Extract the (x, y) coordinate from the center of the cell holding the provided text.  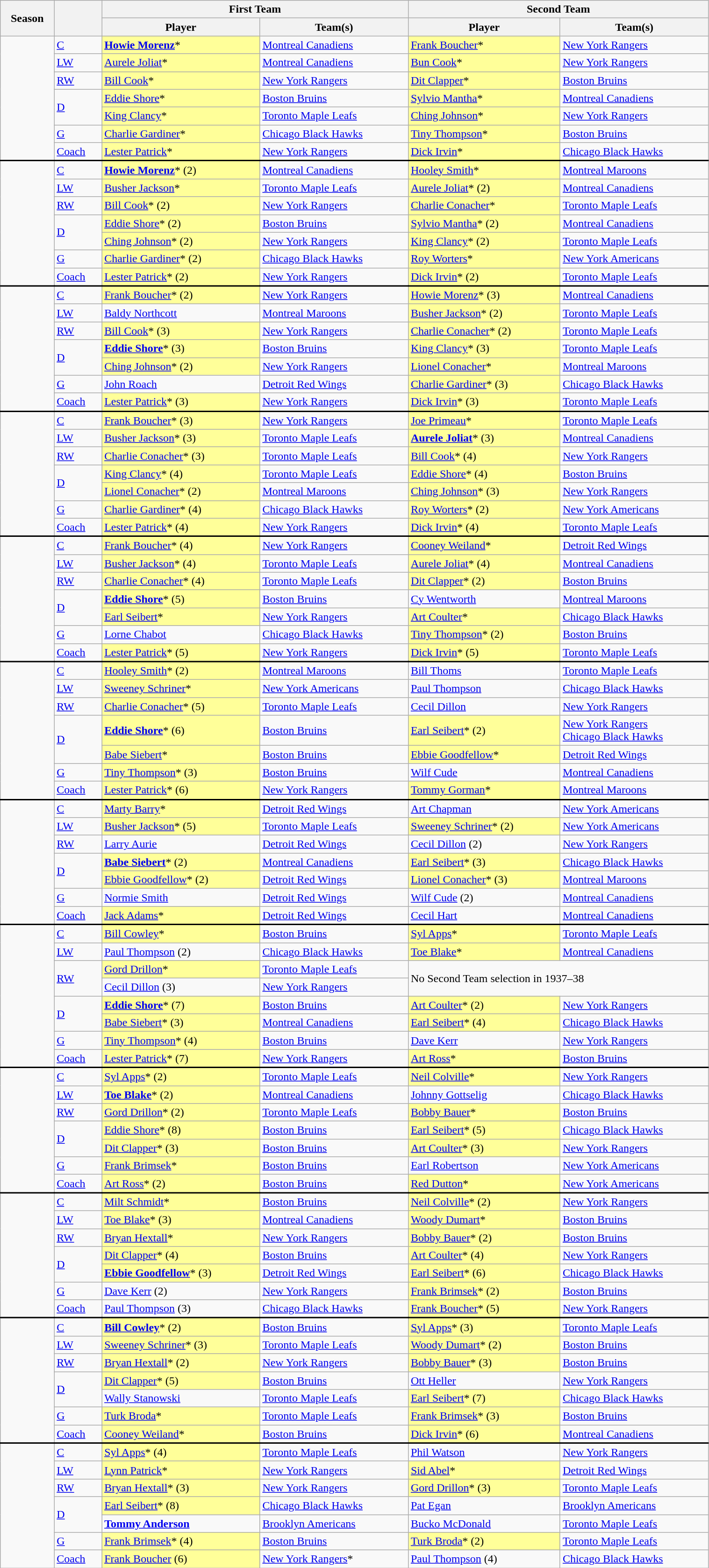
Ching Johnson* (3) (484, 492)
Syl Apps* (2) (181, 1076)
Ebbie Goodfellow* (484, 755)
Paul Thompson (484, 689)
Toe Blake* (3) (181, 1219)
First Team (255, 9)
Art Coulter* (484, 617)
Lynn Patrick* (181, 1470)
Dick Irvin* (484, 151)
Gord Drillon* (181, 969)
Jack Adams* (181, 916)
Busher Jackson* (5) (181, 827)
New York RangersChicago Black Hawks (634, 731)
Bobby Bauer* (3) (484, 1362)
Frank Boucher* (3) (181, 421)
Wally Stanowski (181, 1398)
Howie Morenz* (3) (484, 295)
Lionel Conacher* (484, 366)
Tiny Thompson* (2) (484, 634)
Eddie Shore* (5) (181, 599)
Charlie Conacher* (3) (181, 456)
John Roach (181, 384)
Busher Jackson* (2) (484, 313)
Gord Drillon* (2) (181, 1112)
Frank Brimsek* (4) (181, 1541)
Dit Clapper* (2) (484, 581)
Bucko McDonald (484, 1524)
Ott Heller (484, 1381)
New York Rangers* (334, 1559)
Art Coulter* (2) (484, 1005)
Baldy Northcott (181, 313)
Turk Broda* (2) (484, 1541)
Dit Clapper* (4) (181, 1255)
Art Coulter* (3) (484, 1148)
Joe Primeau* (484, 421)
Lorne Chabot (181, 634)
Lionel Conacher* (3) (484, 880)
Hooley Smith* (484, 170)
King Clancy* (181, 116)
Bill Cook* (2) (181, 206)
Bill Cowley* (2) (181, 1327)
Dick Irvin* (3) (484, 402)
Frank Brimsek* (3) (484, 1416)
Babe Siebert* (181, 755)
Ebbie Goodfellow* (2) (181, 880)
Frank Brimsek* (2) (484, 1291)
Aurele Joliat* (181, 63)
Lester Patrick* (7) (181, 1059)
King Clancy* (4) (181, 474)
Aurele Joliat* (3) (484, 438)
Busher Jackson* (3) (181, 438)
Sweeney Schriner* (181, 689)
Tiny Thompson* (4) (181, 1041)
Art Ross* (2) (181, 1184)
Toe Blake* (2) (181, 1095)
Charlie Conacher* (484, 206)
Bill Cook* (181, 80)
Syl Apps* (484, 934)
Babe Siebert* (3) (181, 1023)
Dick Irvin* (5) (484, 652)
Eddie Shore* (6) (181, 731)
Earl Robertson (484, 1166)
Frank Boucher* (5) (484, 1309)
Cecil Dillon (2) (484, 844)
Turk Broda* (181, 1416)
Dave Kerr (2) (181, 1291)
Bill Cowley* (181, 934)
Dave Kerr (484, 1041)
Busher Jackson* (181, 188)
Dit Clapper* (3) (181, 1148)
Eddie Shore* (8) (181, 1130)
Frank Brimsek* (181, 1166)
Eddie Shore* (7) (181, 1005)
Eddie Shore* (2) (181, 223)
Art Chapman (484, 808)
Charlie Conacher* (5) (181, 706)
Charlie Gardiner* (2) (181, 259)
Woody Dumart* (484, 1219)
Paul Thompson (3) (181, 1309)
Bobby Bauer* (2) (484, 1238)
Syl Apps* (3) (484, 1327)
Lester Patrick* (6) (181, 791)
Frank Boucher* (2) (181, 295)
Tommy Anderson (181, 1524)
Season (27, 18)
Lionel Conacher* (2) (181, 492)
Dit Clapper* (484, 80)
Earl Seibert* (3) (484, 862)
Syl Apps* (4) (181, 1452)
Cy Wentworth (484, 599)
Paul Thompson (2) (181, 952)
Earl Seibert* (4) (484, 1023)
Earl Seibert* (2) (484, 731)
Lester Patrick* (2) (181, 277)
Howie Morenz* (2) (181, 170)
Milt Schmidt* (181, 1202)
Gord Drillon* (3) (484, 1488)
Eddie Shore* (3) (181, 349)
Toe Blake* (484, 952)
King Clancy* (2) (484, 241)
Frank Boucher (6) (181, 1559)
Aurele Joliat* (2) (484, 188)
No Second Team selection in 1937–38 (558, 978)
Earl Seibert* (181, 617)
Frank Boucher* (4) (181, 546)
Sweeney Schriner* (3) (181, 1345)
Busher Jackson* (4) (181, 563)
Howie Morenz* (181, 45)
Bobby Bauer* (484, 1112)
Tiny Thompson* (484, 134)
Bryan Hextall* (2) (181, 1362)
Phil Watson (484, 1452)
Lester Patrick* (4) (181, 527)
Earl Seibert* (6) (484, 1273)
Bryan Hextall* (3) (181, 1488)
Woody Dumart* (2) (484, 1345)
Bill Thoms (484, 671)
Bill Cook* (4) (484, 456)
Bun Cook* (484, 63)
Ching Johnson* (484, 116)
Sylvio Mantha* (484, 98)
Dick Irvin* (4) (484, 527)
Sid Abel* (484, 1470)
Roy Worters* (2) (484, 509)
Frank Boucher* (484, 45)
Wilf Cude (484, 772)
Cecil Hart (484, 916)
Charlie Gardiner* (181, 134)
Charlie Gardiner* (4) (181, 509)
King Clancy* (3) (484, 349)
Art Coulter* (4) (484, 1255)
Dick Irvin* (6) (484, 1434)
Wilf Cude (2) (484, 898)
Bill Cook* (3) (181, 331)
Sweeney Schriner* (2) (484, 827)
Dick Irvin* (2) (484, 277)
Charlie Conacher* (4) (181, 581)
Tiny Thompson* (3) (181, 772)
Lester Patrick* (181, 151)
Red Dutton* (484, 1184)
Lester Patrick* (5) (181, 652)
Eddie Shore* (181, 98)
Babe Siebert* (2) (181, 862)
Cecil Dillon (3) (181, 987)
Tommy Gorman* (484, 791)
Sylvio Mantha* (2) (484, 223)
Neil Colville* (484, 1076)
Aurele Joliat* (4) (484, 563)
Eddie Shore* (4) (484, 474)
Johnny Gottselig (484, 1095)
Bryan Hextall* (181, 1238)
Lester Patrick* (3) (181, 402)
Paul Thompson (4) (484, 1559)
Charlie Gardiner* (3) (484, 384)
Charlie Conacher* (2) (484, 331)
Earl Seibert* (8) (181, 1505)
Marty Barry* (181, 808)
Pat Egan (484, 1505)
Normie Smith (181, 898)
Ebbie Goodfellow* (3) (181, 1273)
Art Ross* (484, 1059)
Cecil Dillon (484, 706)
Larry Aurie (181, 844)
Hooley Smith* (2) (181, 671)
Second Team (558, 9)
Neil Colville* (2) (484, 1202)
Roy Worters* (484, 259)
Dit Clapper* (5) (181, 1381)
Earl Seibert* (5) (484, 1130)
Earl Seibert* (7) (484, 1398)
